Search for the cell housing the specified text and yield its (X, Y) center coordinate. 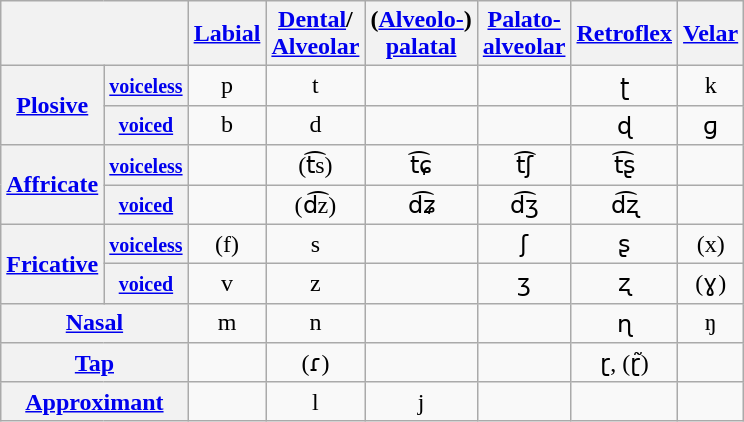
d (316, 125)
(f) (227, 244)
ʐ (624, 284)
Approximant (94, 401)
Velar (711, 34)
t͡ʃ (524, 165)
d͡ʐ (624, 204)
d͡ʒ (524, 204)
t (316, 86)
ʒ (524, 284)
d͡ʑ (421, 204)
Retroflex (624, 34)
ɳ (624, 323)
k (711, 86)
ʂ (624, 244)
(x) (711, 244)
(d͡z) (316, 204)
j (421, 401)
ɽ, (ɽ̃) (624, 363)
v (227, 284)
(ɣ) (711, 284)
ɖ (624, 125)
m (227, 323)
ɡ (711, 125)
Plosive (52, 106)
l (316, 401)
p (227, 86)
ŋ (711, 323)
Palato-alveolar (524, 34)
b (227, 125)
n (316, 323)
t͡ɕ (421, 165)
Nasal (94, 323)
ʈ (624, 86)
Dental/Alveolar (316, 34)
(t͡s) (316, 165)
ʃ (524, 244)
Labial (227, 34)
s (316, 244)
t͡ʂ (624, 165)
Affricate (52, 184)
z (316, 284)
(Alveolo-)palatal (421, 34)
(ɾ) (316, 363)
Fricative (52, 264)
Tap (94, 363)
